Identify which cell holds the provided text, then report its [X, Y] central coordinate. 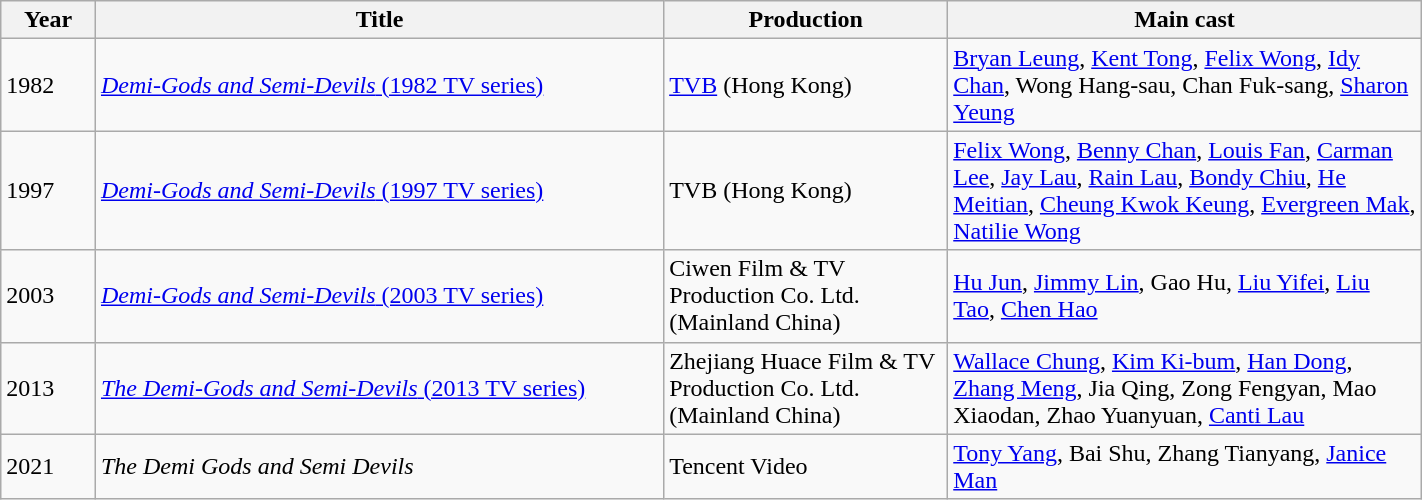
2021 [48, 466]
2013 [48, 388]
1982 [48, 85]
Title [379, 20]
Demi-Gods and Semi-Devils (1982 TV series) [379, 85]
Tony Yang, Bai Shu, Zhang Tianyang, Janice Man [1185, 466]
Zhejiang Huace Film & TV Production Co. Ltd. (Mainland China) [806, 388]
The Demi-Gods and Semi-Devils (2013 TV series) [379, 388]
Wallace Chung, Kim Ki-bum, Han Dong, Zhang Meng, Jia Qing, Zong Fengyan, Mao Xiaodan, Zhao Yuanyuan, Canti Lau [1185, 388]
2003 [48, 296]
Demi-Gods and Semi-Devils (1997 TV series) [379, 190]
Bryan Leung, Kent Tong, Felix Wong, Idy Chan, Wong Hang-sau, Chan Fuk-sang, Sharon Yeung [1185, 85]
1997 [48, 190]
Ciwen Film & TV Production Co. Ltd. (Mainland China) [806, 296]
Hu Jun, Jimmy Lin, Gao Hu, Liu Yifei, Liu Tao, Chen Hao [1185, 296]
Demi-Gods and Semi-Devils (2003 TV series) [379, 296]
Felix Wong, Benny Chan, Louis Fan, Carman Lee, Jay Lau, Rain Lau, Bondy Chiu, He Meitian, Cheung Kwok Keung, Evergreen Mak, Natilie Wong [1185, 190]
Tencent Video [806, 466]
Year [48, 20]
Production [806, 20]
Main cast [1185, 20]
The Demi Gods and Semi Devils [379, 466]
